Pinpoint the cell where the given text exists, returning its [X, Y] midpoint coordinate. 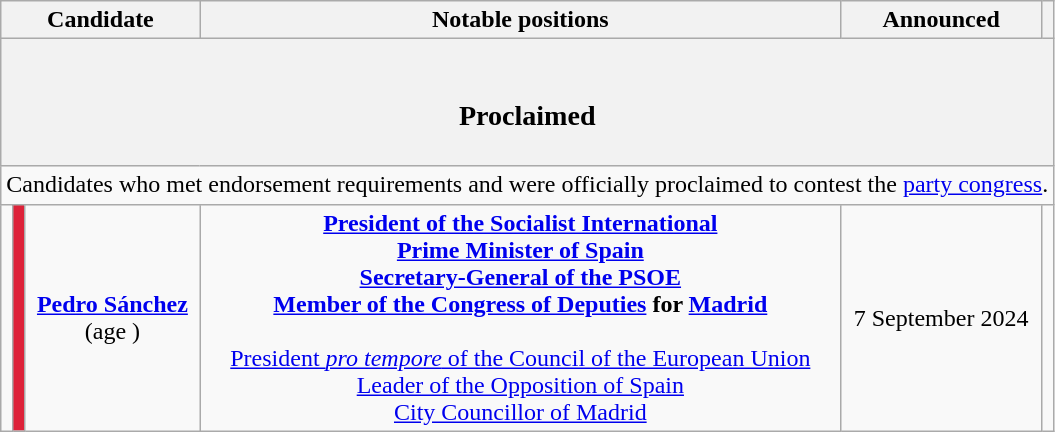
7 September 2024 [942, 318]
Proclaimed [528, 102]
Candidate [100, 20]
Announced [942, 20]
Pedro Sánchez(age ) [112, 318]
Candidates who met endorsement requirements and were officially proclaimed to contest the party congress. [528, 185]
Notable positions [520, 20]
